For the text-containing cell, return its midpoint in (x, y) coordinate format. 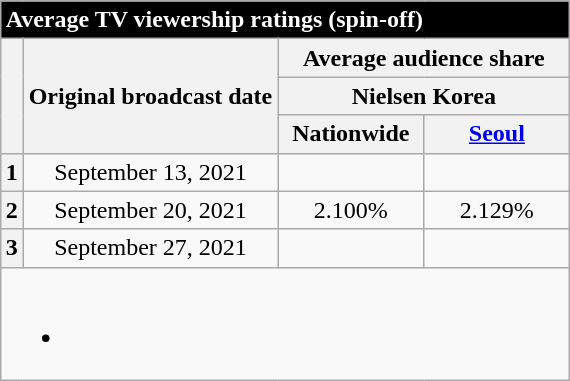
Nielsen Korea (424, 96)
September 20, 2021 (150, 210)
2.129% (497, 210)
1 (12, 172)
September 13, 2021 (150, 172)
2.100% (351, 210)
Average TV viewership ratings (spin-off) (285, 20)
Seoul (497, 134)
2 (12, 210)
Average audience share (424, 58)
Original broadcast date (150, 96)
September 27, 2021 (150, 248)
Nationwide (351, 134)
3 (12, 248)
